From the cell containing the given text, extract its center point as [X, Y] coordinate. 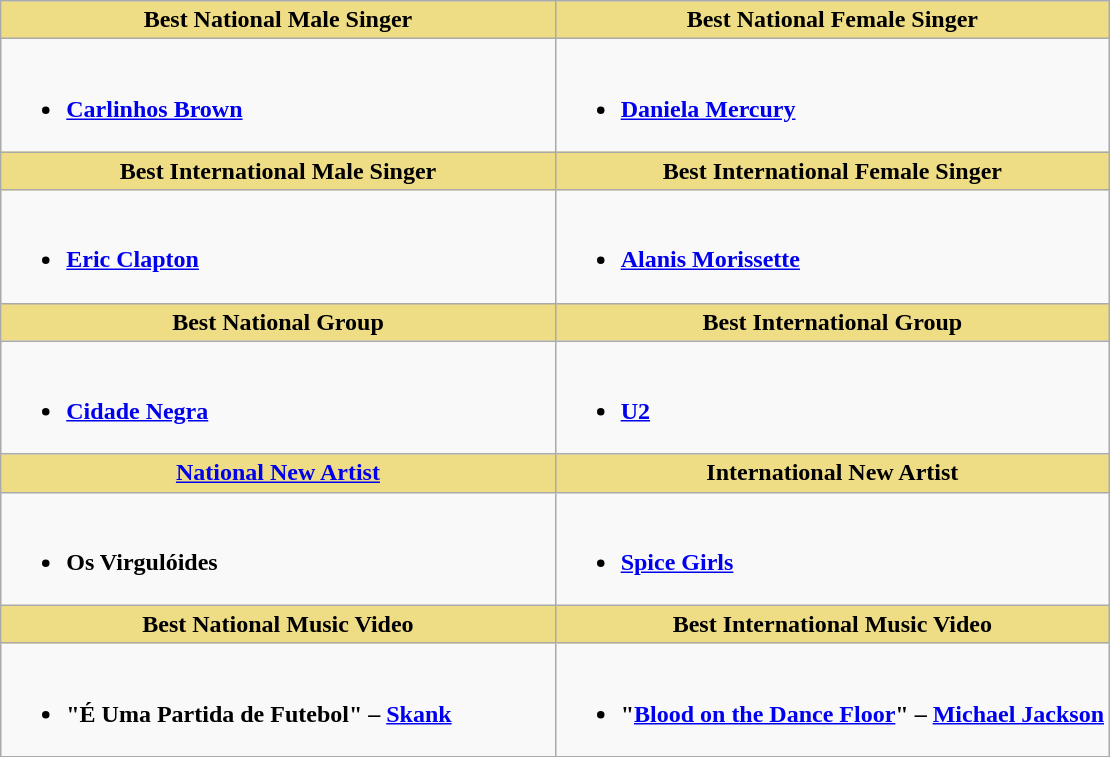
U2 [832, 398]
Best International Female Singer [832, 171]
Os Virgulóides [278, 548]
Best National Music Video [278, 624]
Daniela Mercury [832, 96]
Alanis Morissette [832, 246]
Spice Girls [832, 548]
Best National Group [278, 322]
Best National Male Singer [278, 20]
Best International Male Singer [278, 171]
Carlinhos Brown [278, 96]
Best International Music Video [832, 624]
Cidade Negra [278, 398]
International New Artist [832, 473]
Eric Clapton [278, 246]
"Blood on the Dance Floor" – Michael Jackson [832, 700]
Best National Female Singer [832, 20]
"É Uma Partida de Futebol" – Skank [278, 700]
National New Artist [278, 473]
Best International Group [832, 322]
